Return (X, Y) of the center of cell containing provided text 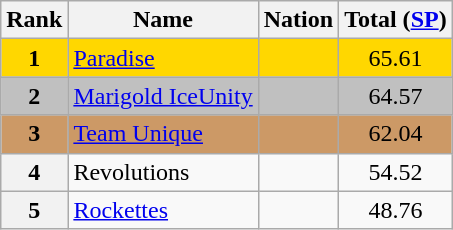
48.76 (396, 210)
Name (163, 20)
1 (34, 58)
54.52 (396, 172)
Revolutions (163, 172)
Nation (298, 20)
Paradise (163, 58)
Marigold IceUnity (163, 96)
64.57 (396, 96)
4 (34, 172)
5 (34, 210)
Total (SP) (396, 20)
Rank (34, 20)
62.04 (396, 134)
3 (34, 134)
Rockettes (163, 210)
65.61 (396, 58)
2 (34, 96)
Team Unique (163, 134)
